Return the (x, y) coordinate for the center point of the cell that contains the specified text.  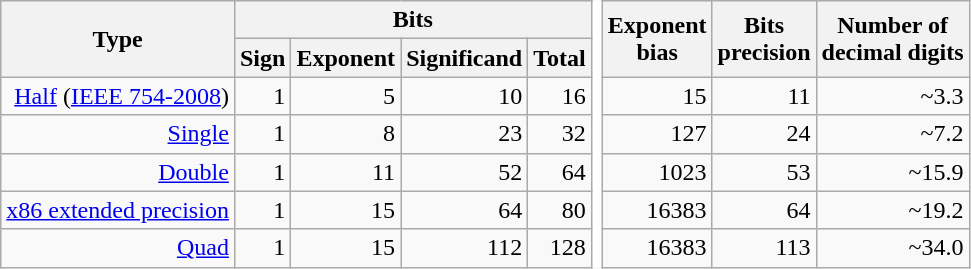
Exponent (346, 58)
Exponentbias (657, 39)
1023 (657, 172)
~3.3 (892, 96)
Bits (412, 20)
127 (657, 134)
112 (464, 248)
23 (464, 134)
8 (346, 134)
10 (464, 96)
Double (118, 172)
Significand (464, 58)
Single (118, 134)
128 (560, 248)
Bitsprecision (764, 39)
16 (560, 96)
x86 extended precision (118, 210)
80 (560, 210)
52 (464, 172)
~19.2 (892, 210)
Quad (118, 248)
Total (560, 58)
~34.0 (892, 248)
24 (764, 134)
Number ofdecimal digits (892, 39)
53 (764, 172)
113 (764, 248)
Half (IEEE 754-2008) (118, 96)
Type (118, 39)
5 (346, 96)
~15.9 (892, 172)
~7.2 (892, 134)
Sign (262, 58)
32 (560, 134)
